Identify which cell holds the provided text, then report its (x, y) central coordinate. 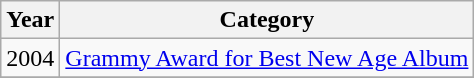
Category (267, 20)
Grammy Award for Best New Age Album (267, 58)
2004 (30, 58)
Year (30, 20)
